For the text-containing cell, return its midpoint in (x, y) coordinate format. 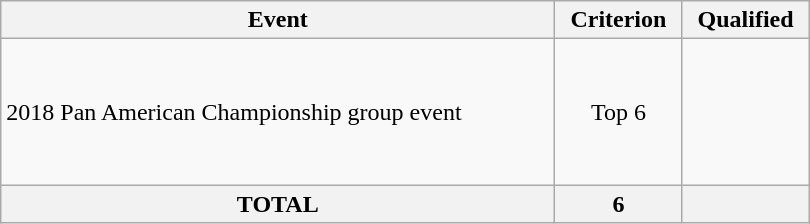
Event (278, 20)
Criterion (618, 20)
2018 Pan American Championship group event (278, 112)
Top 6 (618, 112)
TOTAL (278, 204)
6 (618, 204)
Qualified (746, 20)
